Identify which cell holds the provided text, then report its (X, Y) central coordinate. 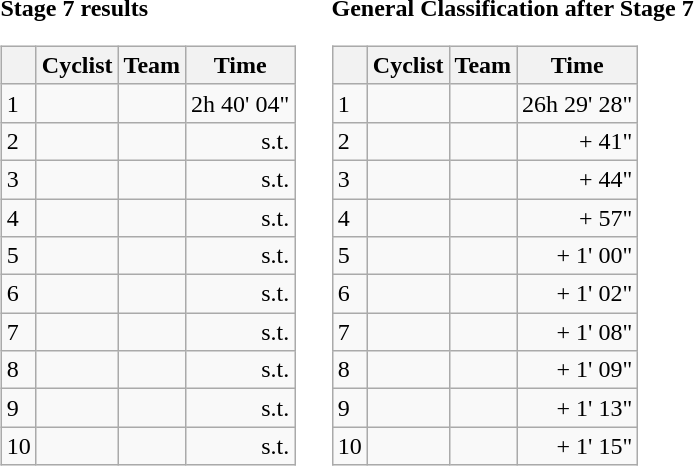
26h 29' 28" (578, 103)
2h 40' 04" (240, 103)
+ 44" (578, 179)
+ 1' 02" (578, 294)
+ 57" (578, 217)
+ 1' 09" (578, 370)
+ 1' 08" (578, 332)
+ 41" (578, 141)
+ 1' 15" (578, 446)
+ 1' 00" (578, 256)
+ 1' 13" (578, 408)
